Return the (X, Y) coordinate for the center point of the cell that contains the specified text.  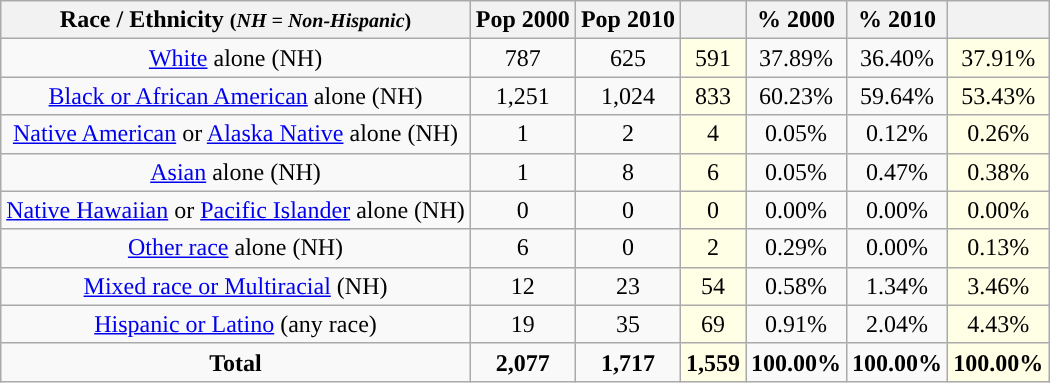
1,559 (712, 362)
Native Hawaiian or Pacific Islander alone (NH) (236, 210)
0.29% (796, 248)
59.64% (898, 96)
37.91% (998, 58)
60.23% (796, 96)
White alone (NH) (236, 58)
23 (628, 286)
0.13% (998, 248)
Asian alone (NH) (236, 172)
% 2010 (898, 20)
36.40% (898, 58)
35 (628, 324)
54 (712, 286)
2.04% (898, 324)
Black or African American alone (NH) (236, 96)
12 (522, 286)
1.34% (898, 286)
0.38% (998, 172)
Total (236, 362)
625 (628, 58)
0.47% (898, 172)
Native American or Alaska Native alone (NH) (236, 134)
0.12% (898, 134)
53.43% (998, 96)
37.89% (796, 58)
0.26% (998, 134)
787 (522, 58)
1,717 (628, 362)
4 (712, 134)
0.91% (796, 324)
Pop 2010 (628, 20)
Hispanic or Latino (any race) (236, 324)
4.43% (998, 324)
833 (712, 96)
69 (712, 324)
Mixed race or Multiracial (NH) (236, 286)
3.46% (998, 286)
0.58% (796, 286)
591 (712, 58)
19 (522, 324)
1,024 (628, 96)
Race / Ethnicity (NH = Non-Hispanic) (236, 20)
2,077 (522, 362)
% 2000 (796, 20)
1,251 (522, 96)
8 (628, 172)
Pop 2000 (522, 20)
Other race alone (NH) (236, 248)
